Capture the cell that displays the provided text and extract its (X, Y) central coordinate. 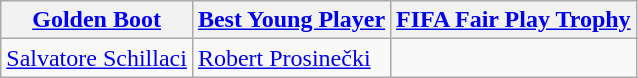
Golden Boot (97, 20)
Salvatore Schillaci (97, 58)
Best Young Player (291, 20)
FIFA Fair Play Trophy (514, 20)
Robert Prosinečki (291, 58)
